Return the [X, Y] coordinate for the center point of the cell that contains the specified text.  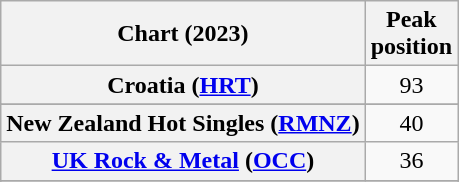
UK Rock & Metal (OCC) [183, 161]
93 [411, 85]
Peakposition [411, 34]
36 [411, 161]
Chart (2023) [183, 34]
Croatia (HRT) [183, 85]
New Zealand Hot Singles (RMNZ) [183, 123]
40 [411, 123]
